Identify which cell holds the provided text, then report its (X, Y) central coordinate. 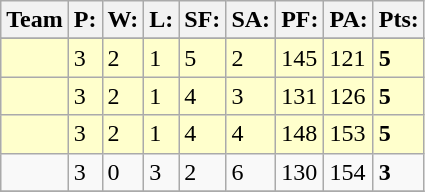
SA: (251, 20)
145 (300, 58)
W: (123, 20)
153 (348, 134)
Team (35, 20)
121 (348, 58)
130 (300, 172)
131 (300, 96)
0 (123, 172)
126 (348, 96)
L: (162, 20)
PF: (300, 20)
154 (348, 172)
P: (85, 20)
Pts: (398, 20)
SF: (202, 20)
PA: (348, 20)
6 (251, 172)
148 (300, 134)
